Return (x, y) of the center of cell containing provided text 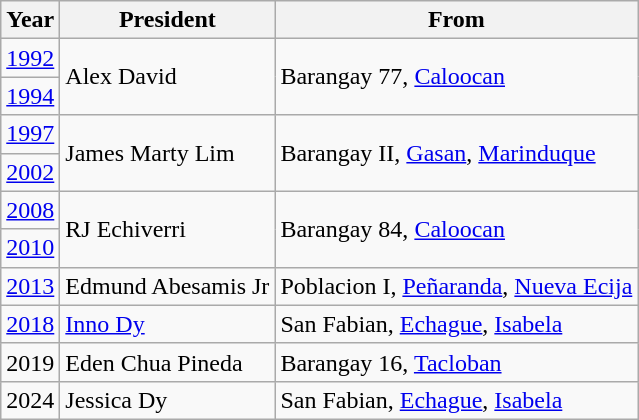
James Marty Lim (168, 153)
Eden Chua Pineda (168, 362)
Alex David (168, 77)
2013 (30, 286)
2024 (30, 400)
RJ Echiverri (168, 229)
Barangay 16, Tacloban (456, 362)
1994 (30, 96)
From (456, 20)
Poblacion I, Peñaranda, Nueva Ecija (456, 286)
2018 (30, 324)
1997 (30, 134)
Barangay 84, Caloocan (456, 229)
Inno Dy (168, 324)
Jessica Dy (168, 400)
Barangay II, Gasan, Marinduque (456, 153)
President (168, 20)
Barangay 77, Caloocan (456, 77)
2010 (30, 248)
1992 (30, 58)
2002 (30, 172)
2019 (30, 362)
Edmund Abesamis Jr (168, 286)
2008 (30, 210)
Year (30, 20)
